Return (x, y) of the center of cell containing provided text 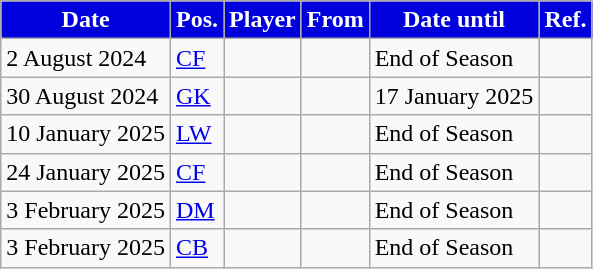
LW (196, 134)
17 January 2025 (454, 96)
10 January 2025 (86, 134)
2 August 2024 (86, 58)
DM (196, 210)
CB (196, 248)
Player (263, 20)
30 August 2024 (86, 96)
Ref. (566, 20)
GK (196, 96)
Date (86, 20)
From (335, 20)
Date until (454, 20)
Pos. (196, 20)
24 January 2025 (86, 172)
